Return (X, Y) of the center of cell containing provided text 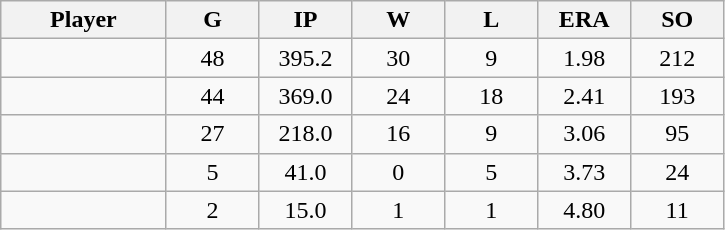
IP (306, 20)
218.0 (306, 134)
W (398, 20)
95 (678, 134)
41.0 (306, 172)
212 (678, 58)
G (212, 20)
L (492, 20)
27 (212, 134)
2 (212, 210)
369.0 (306, 96)
0 (398, 172)
Player (84, 20)
4.80 (584, 210)
30 (398, 58)
18 (492, 96)
1.98 (584, 58)
15.0 (306, 210)
16 (398, 134)
48 (212, 58)
3.73 (584, 172)
44 (212, 96)
395.2 (306, 58)
193 (678, 96)
2.41 (584, 96)
ERA (584, 20)
11 (678, 210)
3.06 (584, 134)
SO (678, 20)
